Locate the cell with the specified text and output its [X, Y] center coordinate. 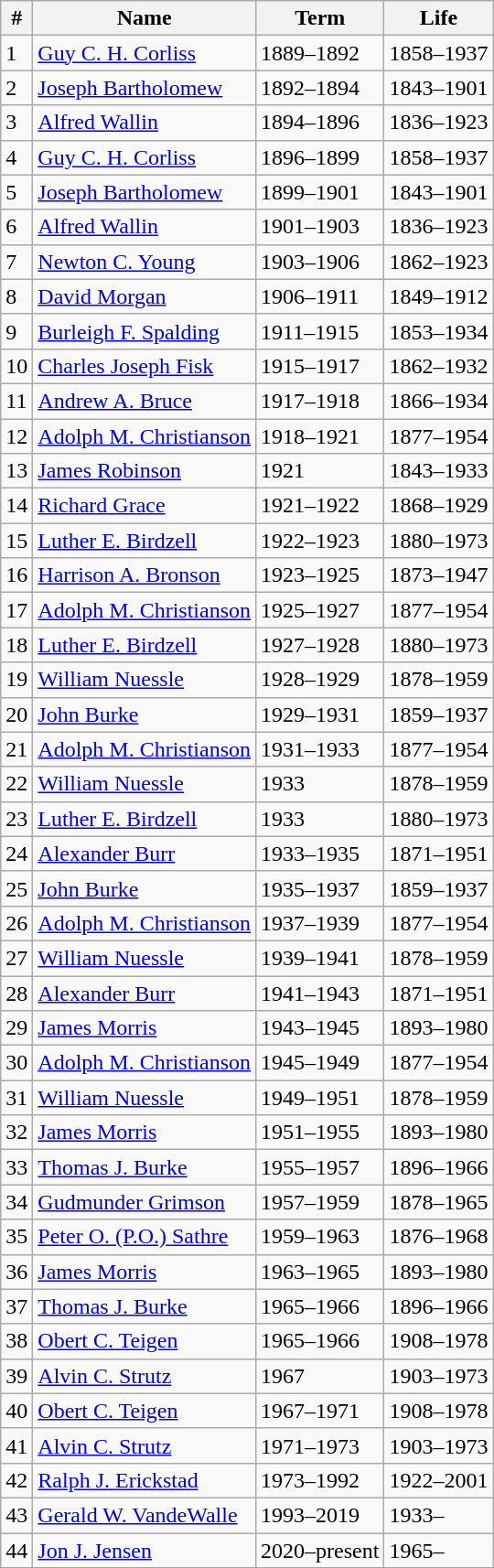
Charles Joseph Fisk [145, 366]
1918–1921 [320, 436]
1917–1918 [320, 401]
Term [320, 18]
1967–1971 [320, 1411]
# [16, 18]
29 [16, 1028]
Name [145, 18]
1933– [439, 1515]
1899–1901 [320, 192]
1878–1965 [439, 1202]
1921 [320, 471]
41 [16, 1445]
1921–1922 [320, 506]
1973–1992 [320, 1480]
19 [16, 680]
1939–1941 [320, 958]
1941–1943 [320, 993]
1951–1955 [320, 1133]
11 [16, 401]
5 [16, 192]
1955–1957 [320, 1167]
1873–1947 [439, 575]
1901–1903 [320, 227]
James Robinson [145, 471]
4 [16, 157]
1849–1912 [439, 296]
1922–2001 [439, 1480]
1922–1923 [320, 541]
1935–1937 [320, 888]
Gerald W. VandeWalle [145, 1515]
1868–1929 [439, 506]
39 [16, 1376]
37 [16, 1306]
3 [16, 123]
21 [16, 749]
16 [16, 575]
Andrew A. Bruce [145, 401]
9 [16, 331]
15 [16, 541]
7 [16, 262]
23 [16, 819]
Gudmunder Grimson [145, 1202]
1894–1896 [320, 123]
1843–1933 [439, 471]
27 [16, 958]
1928–1929 [320, 680]
10 [16, 366]
12 [16, 436]
Jon J. Jensen [145, 1551]
1971–1973 [320, 1445]
1949–1951 [320, 1098]
43 [16, 1515]
1929–1931 [320, 714]
38 [16, 1341]
1853–1934 [439, 331]
Burleigh F. Spalding [145, 331]
13 [16, 471]
1925–1927 [320, 610]
17 [16, 610]
1862–1923 [439, 262]
2 [16, 88]
1911–1915 [320, 331]
1 [16, 53]
6 [16, 227]
1937–1939 [320, 923]
1862–1932 [439, 366]
1927–1928 [320, 645]
1963–1965 [320, 1272]
1906–1911 [320, 296]
Ralph J. Erickstad [145, 1480]
Peter O. (P.O.) Sathre [145, 1237]
Life [439, 18]
1943–1945 [320, 1028]
1933–1935 [320, 854]
1889–1892 [320, 53]
Newton C. Young [145, 262]
1967 [320, 1376]
42 [16, 1480]
33 [16, 1167]
28 [16, 993]
32 [16, 1133]
30 [16, 1063]
1957–1959 [320, 1202]
1993–2019 [320, 1515]
Harrison A. Bronson [145, 575]
1965– [439, 1551]
8 [16, 296]
22 [16, 784]
44 [16, 1551]
1931–1933 [320, 749]
1915–1917 [320, 366]
31 [16, 1098]
40 [16, 1411]
1945–1949 [320, 1063]
1876–1968 [439, 1237]
1959–1963 [320, 1237]
1866–1934 [439, 401]
1892–1894 [320, 88]
18 [16, 645]
14 [16, 506]
36 [16, 1272]
1903–1906 [320, 262]
34 [16, 1202]
20 [16, 714]
1923–1925 [320, 575]
35 [16, 1237]
24 [16, 854]
Richard Grace [145, 506]
25 [16, 888]
2020–present [320, 1551]
1896–1899 [320, 157]
26 [16, 923]
David Morgan [145, 296]
